Pinpoint the cell where the given text exists, returning its (X, Y) midpoint coordinate. 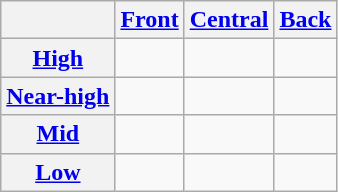
High (58, 58)
Front (150, 20)
Back (306, 20)
Low (58, 172)
Central (229, 20)
Near-high (58, 96)
Mid (58, 134)
